Find where the given text appears and provide that cell's center as (x, y) coordinate. 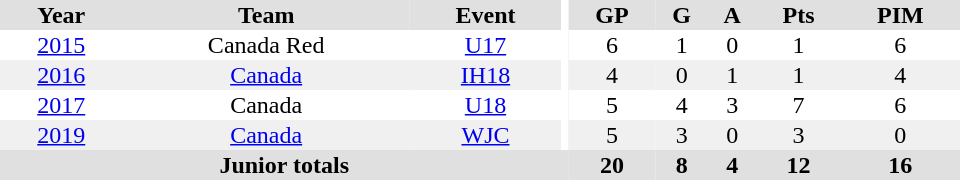
16 (900, 165)
U18 (486, 105)
Team (266, 15)
PIM (900, 15)
U17 (486, 45)
2015 (62, 45)
Year (62, 15)
7 (799, 105)
12 (799, 165)
2019 (62, 135)
IH18 (486, 75)
GP (612, 15)
G (682, 15)
2017 (62, 105)
2016 (62, 75)
Event (486, 15)
A (732, 15)
WJC (486, 135)
Canada Red (266, 45)
20 (612, 165)
Pts (799, 15)
8 (682, 165)
Junior totals (284, 165)
